Return the (X, Y) coordinate for the center point of the cell that contains the specified text.  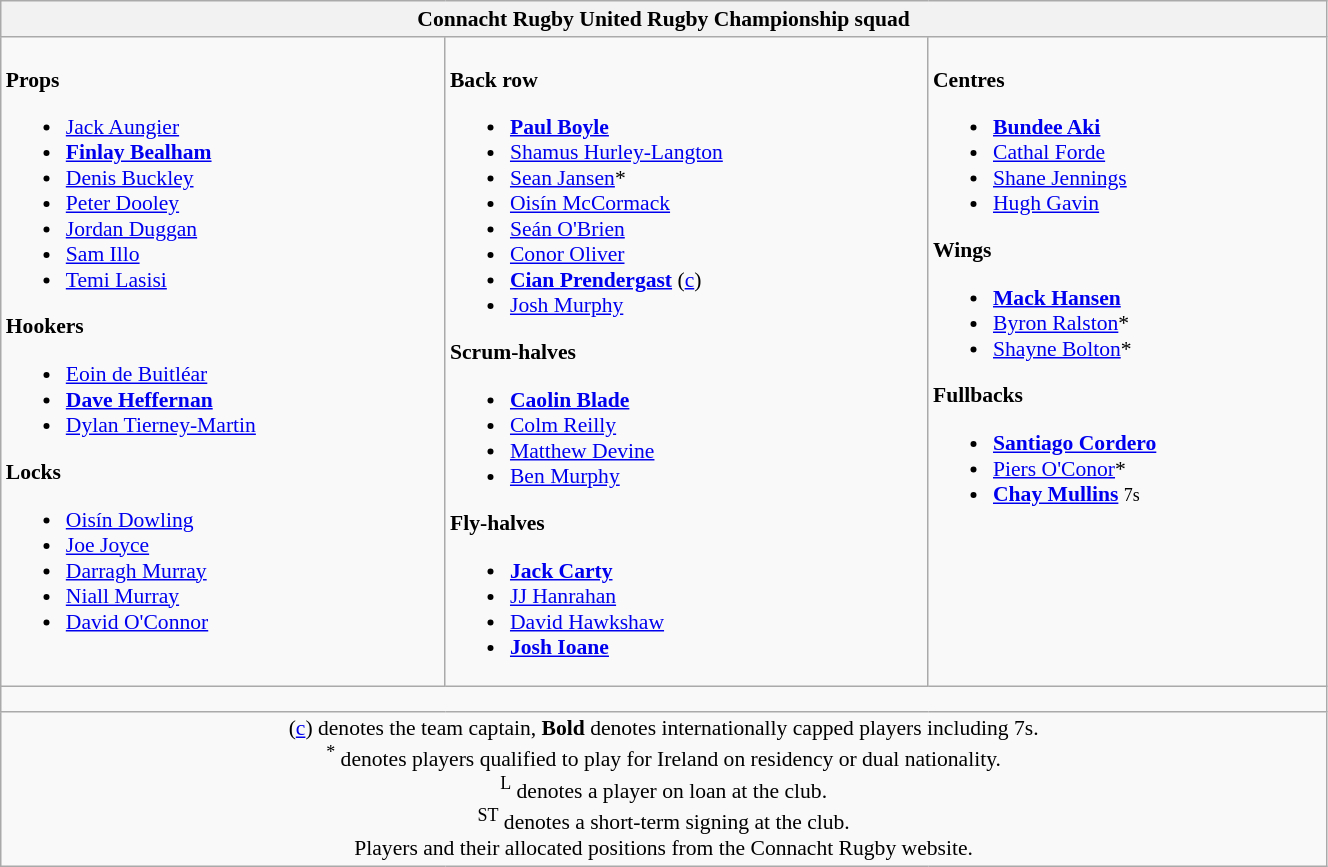
Connacht Rugby United Rugby Championship squad (664, 19)
